From the cell containing the given text, extract its center point as [X, Y] coordinate. 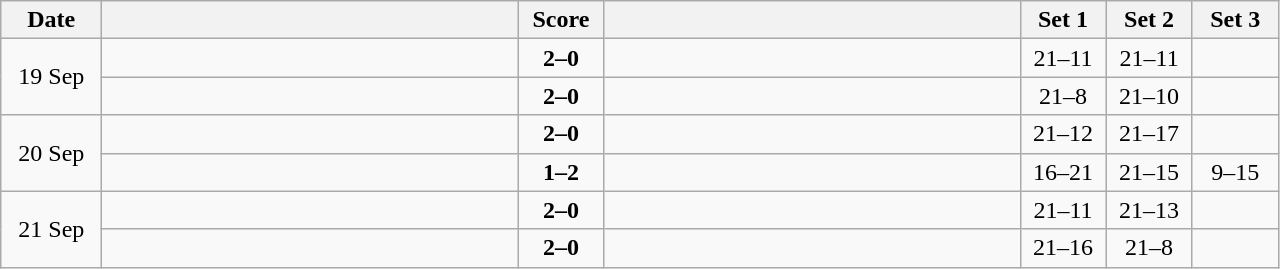
1–2 [561, 172]
Set 1 [1063, 20]
21–17 [1149, 134]
21–10 [1149, 96]
21–16 [1063, 248]
21–15 [1149, 172]
Score [561, 20]
9–15 [1235, 172]
19 Sep [52, 77]
21–13 [1149, 210]
16–21 [1063, 172]
Date [52, 20]
20 Sep [52, 153]
21–12 [1063, 134]
21 Sep [52, 229]
Set 2 [1149, 20]
Set 3 [1235, 20]
